Return [x, y] of the center of cell containing provided text 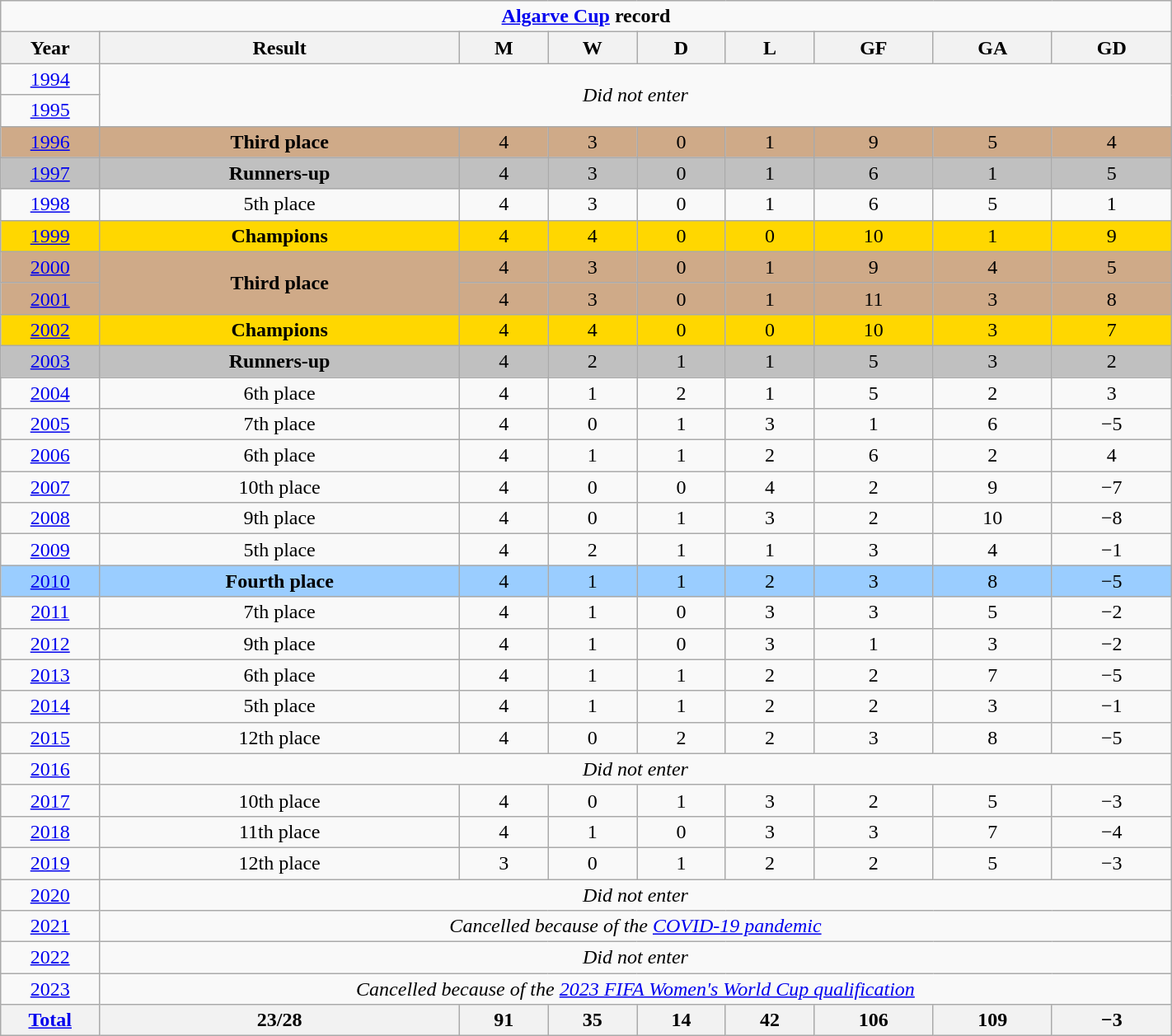
2002 [50, 330]
91 [504, 1020]
11th place [280, 832]
Fourth place [280, 581]
2019 [50, 863]
2014 [50, 706]
42 [770, 1020]
2010 [50, 581]
2020 [50, 894]
W [593, 48]
2021 [50, 926]
Cancelled because of the COVID-19 pandemic [636, 926]
14 [682, 1020]
1994 [50, 79]
L [770, 48]
1999 [50, 236]
Algarve Cup record [586, 16]
35 [593, 1020]
2009 [50, 550]
−4 [1111, 832]
1998 [50, 204]
2004 [50, 393]
2016 [50, 769]
2018 [50, 832]
1996 [50, 142]
109 [992, 1020]
GA [992, 48]
2001 [50, 298]
GD [1111, 48]
2013 [50, 675]
2008 [50, 518]
−7 [1111, 487]
2007 [50, 487]
2015 [50, 738]
2017 [50, 800]
−8 [1111, 518]
106 [874, 1020]
2003 [50, 361]
2022 [50, 958]
M [504, 48]
1997 [50, 173]
Result [280, 48]
2006 [50, 456]
11 [874, 298]
2012 [50, 644]
Total [50, 1020]
Cancelled because of the 2023 FIFA Women's World Cup qualification [636, 989]
D [682, 48]
2011 [50, 612]
1995 [50, 110]
2000 [50, 267]
2005 [50, 424]
23/28 [280, 1020]
2023 [50, 989]
Year [50, 48]
GF [874, 48]
